Search for the cell housing the specified text and yield its [x, y] center coordinate. 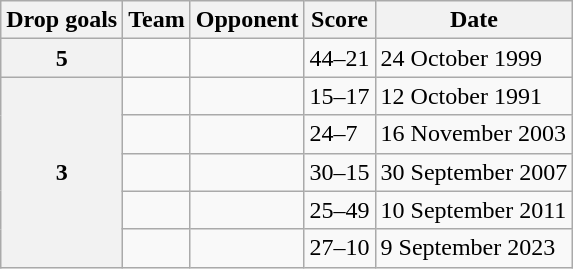
9 September 2023 [474, 248]
15–17 [340, 96]
Date [474, 20]
44–21 [340, 58]
Drop goals [62, 20]
5 [62, 58]
3 [62, 172]
30 September 2007 [474, 172]
Opponent [247, 20]
16 November 2003 [474, 134]
Team [157, 20]
25–49 [340, 210]
24 October 1999 [474, 58]
Score [340, 20]
10 September 2011 [474, 210]
24–7 [340, 134]
12 October 1991 [474, 96]
30–15 [340, 172]
27–10 [340, 248]
